Output the (X, Y) coordinate of the center of the cell containing the given text.  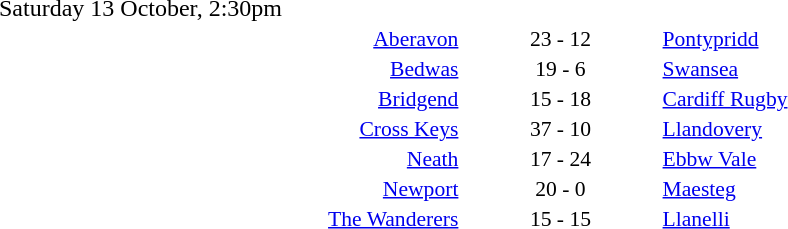
17 - 24 (560, 158)
19 - 6 (560, 68)
15 - 18 (560, 98)
37 - 10 (560, 128)
20 - 0 (560, 188)
23 - 12 (560, 38)
